Extract the [x, y] coordinate from the center of the cell holding the provided text.  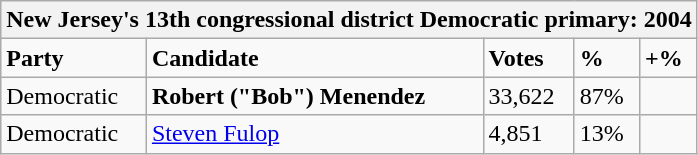
13% [606, 134]
33,622 [528, 96]
Steven Fulop [314, 134]
Party [74, 58]
4,851 [528, 134]
+% [668, 58]
New Jersey's 13th congressional district Democratic primary: 2004 [349, 20]
% [606, 58]
Votes [528, 58]
Robert ("Bob") Menendez [314, 96]
Candidate [314, 58]
87% [606, 96]
